For the text-containing cell, return its midpoint in (X, Y) coordinate format. 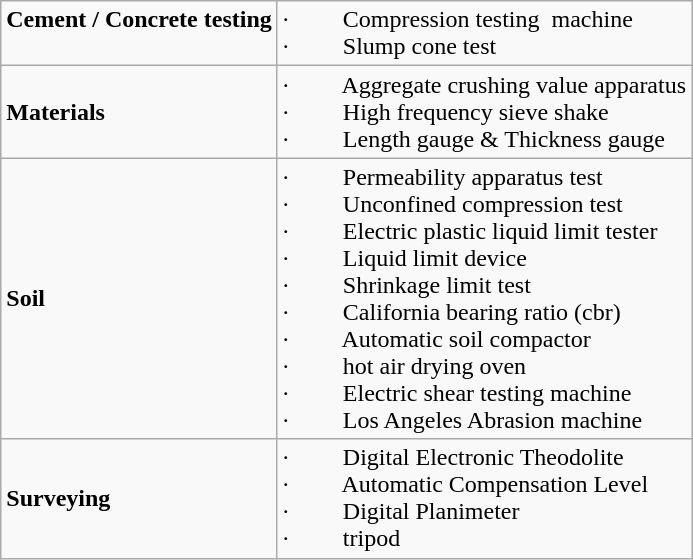
· Compression testing machine · Slump cone test (484, 34)
· Digital Electronic Theodolite· Automatic Compensation Level· Digital Planimeter· tripod (484, 498)
Cement / Concrete testing (140, 34)
· Aggregate crushing value apparatus· High frequency sieve shake· Length gauge & Thickness gauge (484, 112)
Surveying (140, 498)
Soil (140, 298)
Materials (140, 112)
